Return the (x, y) coordinate for the center point of the cell that contains the specified text.  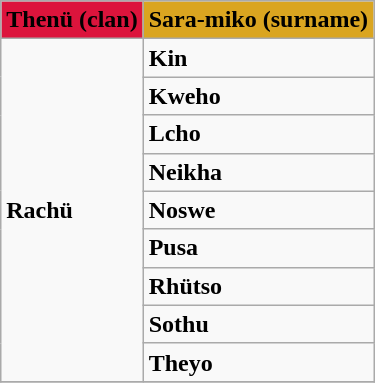
Rachü (72, 210)
Sara-miko (surname) (258, 20)
Thenü (clan) (72, 20)
Kin (258, 58)
Rhütso (258, 286)
Lcho (258, 134)
Sothu (258, 324)
Noswe (258, 210)
Neikha (258, 172)
Pusa (258, 248)
Kweho (258, 96)
Theyo (258, 362)
